Return (x, y) of the center of cell containing provided text 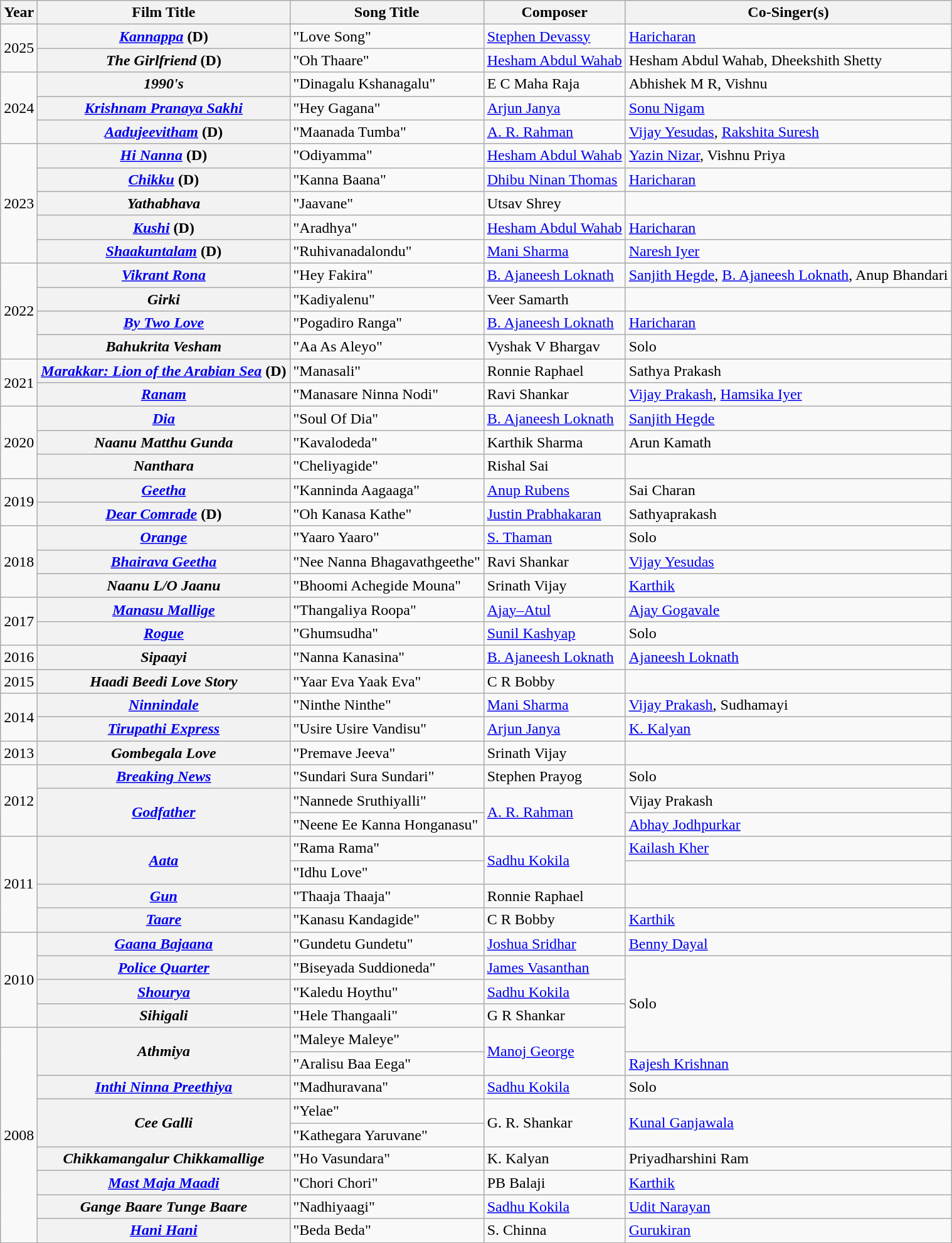
Rogue (164, 633)
Dhibu Ninan Thomas (554, 179)
"Hele Thangaali" (386, 1015)
Sonu Nigam (788, 108)
Justin Prabhakaran (554, 514)
Dia (164, 419)
"Aa As Aleyo" (386, 347)
"Chori Chori" (386, 1183)
"Neene Ee Kanna Honganasu" (386, 824)
2023 (19, 203)
Manasu Mallige (164, 609)
Tirupathi Express (164, 729)
"Odiyamma" (386, 156)
"Nadhiyaagi" (386, 1207)
G R Shankar (554, 1015)
"Soul Of Dia" (386, 419)
Orange (164, 538)
"Love Song" (386, 36)
Vijay Prakash, Sudhamayi (788, 705)
Abhay Jodhpurkar (788, 824)
Benny Dayal (788, 944)
2013 (19, 753)
Krishnam Pranaya Sakhi (164, 108)
"Ruhivanadalondu" (386, 251)
"Kaledu Hoythu" (386, 991)
2008 (19, 1134)
"Rama Rama" (386, 848)
S. Chinna (554, 1230)
2016 (19, 657)
Shaakuntalam (D) (164, 251)
Film Title (164, 13)
2025 (19, 48)
Athmiya (164, 1051)
"Aradhya" (386, 227)
PB Balaji (554, 1183)
Anup Rubens (554, 490)
"Nanna Kanasina" (386, 657)
Yathabhava (164, 203)
Sihigali (164, 1015)
Year (19, 13)
Ninnindale (164, 705)
Rajesh Krishnan (788, 1064)
Utsav Shrey (554, 203)
2024 (19, 108)
Inthi Ninna Preethiya (164, 1087)
2021 (19, 383)
Priyadharshini Ram (788, 1159)
2018 (19, 562)
Kunal Ganjawala (788, 1123)
2014 (19, 717)
"Ninthe Ninthe" (386, 705)
Police Quarter (164, 968)
"Maanada Tumba" (386, 132)
James Vasanthan (554, 968)
Karthik Sharma (554, 442)
Naanu L/O Jaanu (164, 585)
Hani Hani (164, 1230)
"Yelae" (386, 1111)
"Nee Nanna Bhagavathgeethe" (386, 562)
2019 (19, 502)
Naresh Iyer (788, 251)
Vijay Prakash, Hamsika Iyer (788, 395)
"Kavalodeda" (386, 442)
Manoj George (554, 1051)
Gange Baare Tunge Baare (164, 1207)
Ajay–Atul (554, 609)
2011 (19, 884)
"Ho Vasundara" (386, 1159)
The Girlfriend (D) (164, 60)
"Madhuravana" (386, 1087)
Cee Galli (164, 1123)
G. R. Shankar (554, 1123)
Aadujeevitham (D) (164, 132)
"Pogadiro Ranga" (386, 323)
2017 (19, 621)
Godfather (164, 813)
Marakkar: Lion of the Arabian Sea (D) (164, 371)
Gombegala Love (164, 753)
Vijay Yesudas (788, 562)
"Kadiyalenu" (386, 299)
Sai Charan (788, 490)
Hi Nanna (D) (164, 156)
Gaana Bajaana (164, 944)
Sanjith Hegde (788, 419)
"Oh Kanasa Kathe" (386, 514)
Stephen Devassy (554, 36)
Kannappa (D) (164, 36)
Sunil Kashyap (554, 633)
Mast Maja Maadi (164, 1183)
"Yaaro Yaaro" (386, 538)
Ajay Gogavale (788, 609)
"Aralisu Baa Eega" (386, 1064)
"Hey Gagana" (386, 108)
Ranam (164, 395)
"Thaaja Thaaja" (386, 896)
Naanu Matthu Gunda (164, 442)
"Bhoomi Achegide Mouna" (386, 585)
Taare (164, 920)
Sipaayi (164, 657)
"Gundetu Gundetu" (386, 944)
Arun Kamath (788, 442)
Joshua Sridhar (554, 944)
Gun (164, 896)
Song Title (386, 13)
"Nannede Sruthiyalli" (386, 801)
"Maleye Maleye" (386, 1039)
Yazin Nizar, Vishnu Priya (788, 156)
2015 (19, 681)
Composer (554, 13)
"Ghumsudha" (386, 633)
Ajaneesh Loknath (788, 657)
Co-Singer(s) (788, 13)
"Oh Thaare" (386, 60)
"Kathegara Yaruvane" (386, 1135)
Dear Comrade (D) (164, 514)
Kushi (D) (164, 227)
1990's (164, 84)
"Hey Fakira" (386, 275)
Sanjith Hegde, B. Ajaneesh Loknath, Anup Bhandari (788, 275)
Veer Samarth (554, 299)
Geetha (164, 490)
"Jaavane" (386, 203)
Sathya Prakash (788, 371)
Kailash Kher (788, 848)
Vijay Prakash (788, 801)
"Kanna Baana" (386, 179)
Aata (164, 860)
Vijay Yesudas, Rakshita Suresh (788, 132)
"Kanasu Kandagide" (386, 920)
Girki (164, 299)
"Manasare Ninna Nodi" (386, 395)
Hesham Abdul Wahab, Dheekshith Shetty (788, 60)
Abhishek M R, Vishnu (788, 84)
Gurukiran (788, 1230)
"Sundari Sura Sundari" (386, 777)
Rishal Sai (554, 466)
Haadi Beedi Love Story (164, 681)
E C Maha Raja (554, 84)
"Thangaliya Roopa" (386, 609)
Sathyaprakash (788, 514)
"Premave Jeeva" (386, 753)
Bahukrita Vesham (164, 347)
"Biseyada Suddioneda" (386, 968)
"Idhu Love" (386, 872)
Bhairava Geetha (164, 562)
Breaking News (164, 777)
Stephen Prayog (554, 777)
Udit Narayan (788, 1207)
"Cheliyagide" (386, 466)
"Yaar Eva Yaak Eva" (386, 681)
"Beda Beda" (386, 1230)
Chikkamangalur Chikkamallige (164, 1159)
Vyshak V Bhargav (554, 347)
Chikku (D) (164, 179)
"Manasali" (386, 371)
By Two Love (164, 323)
2020 (19, 442)
2022 (19, 311)
2010 (19, 979)
S. Thaman (554, 538)
Nanthara (164, 466)
"Dinagalu Kshanagalu" (386, 84)
"Kanninda Aagaaga" (386, 490)
Shourya (164, 991)
"Usire Usire Vandisu" (386, 729)
Vikrant Rona (164, 275)
2012 (19, 801)
